Identify which cell holds the provided text, then report its [x, y] central coordinate. 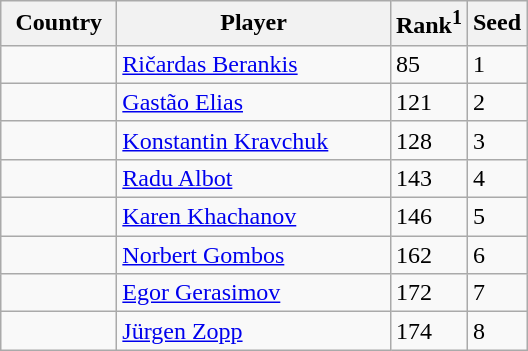
Player [254, 24]
2 [496, 102]
Seed [496, 24]
174 [428, 331]
Country [59, 24]
Konstantin Kravchuk [254, 140]
121 [428, 102]
Rank1 [428, 24]
Radu Albot [254, 178]
172 [428, 293]
3 [496, 140]
Ričardas Berankis [254, 64]
146 [428, 217]
Karen Khachanov [254, 217]
Gastão Elias [254, 102]
162 [428, 255]
8 [496, 331]
6 [496, 255]
5 [496, 217]
143 [428, 178]
Jürgen Zopp [254, 331]
7 [496, 293]
128 [428, 140]
85 [428, 64]
1 [496, 64]
Egor Gerasimov [254, 293]
Norbert Gombos [254, 255]
4 [496, 178]
